Identify which cell holds the provided text, then report its [X, Y] central coordinate. 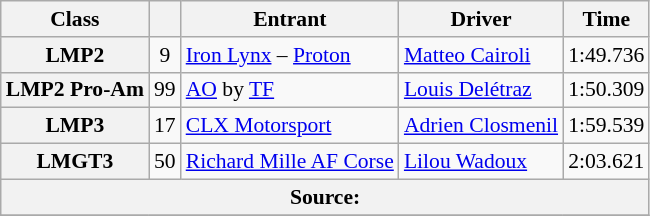
Lilou Wadoux [481, 162]
Source: [326, 197]
50 [165, 162]
AO by TF [290, 90]
CLX Motorsport [290, 126]
LMGT3 [75, 162]
Class [75, 19]
1:49.736 [606, 55]
Driver [481, 19]
Adrien Closmenil [481, 126]
Entrant [290, 19]
LMP3 [75, 126]
1:59.539 [606, 126]
Iron Lynx – Proton [290, 55]
Time [606, 19]
LMP2 Pro-Am [75, 90]
99 [165, 90]
LMP2 [75, 55]
9 [165, 55]
Louis Delétraz [481, 90]
17 [165, 126]
2:03.621 [606, 162]
1:50.309 [606, 90]
Richard Mille AF Corse [290, 162]
Matteo Cairoli [481, 55]
